Return the (X, Y) coordinate for the center point of the cell that contains the specified text.  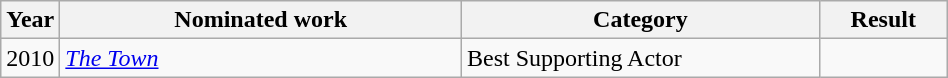
Best Supporting Actor (641, 58)
2010 (30, 58)
Year (30, 20)
Result (883, 20)
The Town (261, 58)
Category (641, 20)
Nominated work (261, 20)
